Identify which cell holds the provided text, then report its (X, Y) central coordinate. 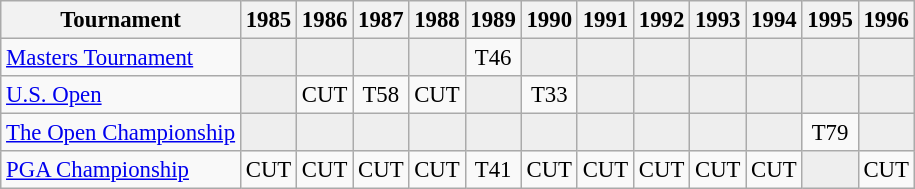
T58 (381, 95)
The Open Championship (121, 133)
T79 (830, 133)
1991 (605, 20)
1985 (268, 20)
T33 (549, 95)
1986 (325, 20)
T41 (493, 170)
1993 (718, 20)
U.S. Open (121, 95)
1994 (774, 20)
1992 (661, 20)
1987 (381, 20)
1988 (437, 20)
1989 (493, 20)
1996 (886, 20)
1990 (549, 20)
T46 (493, 58)
Tournament (121, 20)
1995 (830, 20)
PGA Championship (121, 170)
Masters Tournament (121, 58)
